Pinpoint the cell where the given text exists, returning its (X, Y) midpoint coordinate. 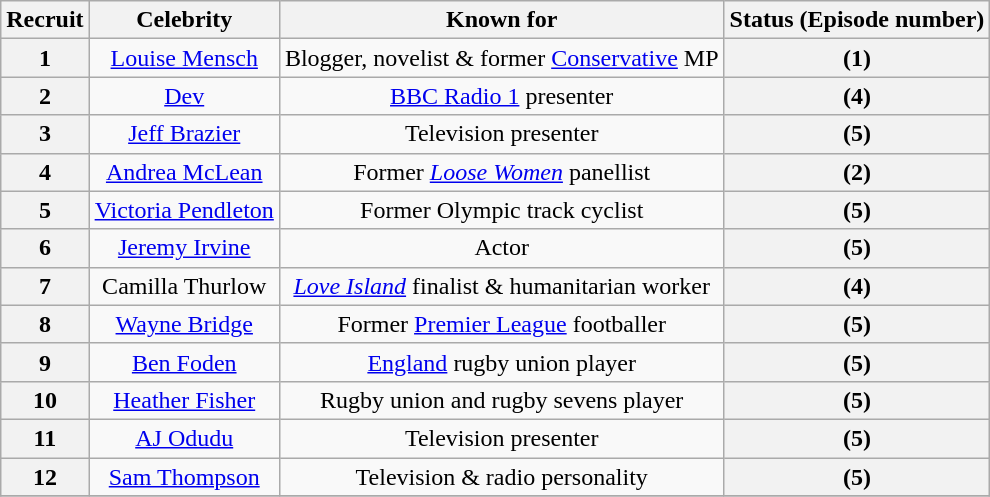
Actor (502, 248)
Jeremy Irvine (184, 248)
1 (45, 58)
Recruit (45, 20)
Former Loose Women panellist (502, 172)
(2) (857, 172)
(1) (857, 58)
10 (45, 400)
Sam Thompson (184, 477)
Former Premier League footballer (502, 324)
Victoria Pendleton (184, 210)
England rugby union player (502, 362)
Status (Episode number) (857, 20)
8 (45, 324)
Rugby union and rugby sevens player (502, 400)
9 (45, 362)
4 (45, 172)
Love Island finalist & humanitarian worker (502, 286)
Louise Mensch (184, 58)
2 (45, 96)
Television & radio personality (502, 477)
Celebrity (184, 20)
Heather Fisher (184, 400)
Jeff Brazier (184, 134)
7 (45, 286)
Camilla Thurlow (184, 286)
5 (45, 210)
AJ Odudu (184, 438)
3 (45, 134)
Blogger, novelist & former Conservative MP (502, 58)
Andrea McLean (184, 172)
BBC Radio 1 presenter (502, 96)
Ben Foden (184, 362)
6 (45, 248)
Wayne Bridge (184, 324)
12 (45, 477)
Dev (184, 96)
Known for (502, 20)
11 (45, 438)
Former Olympic track cyclist (502, 210)
